Locate the cell with the specified text and output its [X, Y] center coordinate. 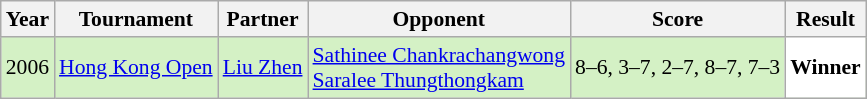
Tournament [136, 19]
8–6, 3–7, 2–7, 8–7, 7–3 [678, 68]
Winner [826, 68]
2006 [28, 68]
Result [826, 19]
Score [678, 19]
Liu Zhen [263, 68]
Hong Kong Open [136, 68]
Opponent [439, 19]
Year [28, 19]
Sathinee Chankrachangwong Saralee Thungthongkam [439, 68]
Partner [263, 19]
